For the text-containing cell, return its midpoint in (x, y) coordinate format. 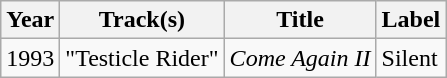
Label (411, 20)
Come Again II (300, 58)
Silent (411, 58)
Title (300, 20)
Year (30, 20)
"Testicle Rider" (142, 58)
Track(s) (142, 20)
1993 (30, 58)
